Detect which cell encompasses the target text, then output its (x, y) center coordinate. 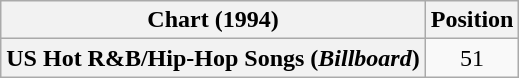
Chart (1994) (213, 20)
US Hot R&B/Hip-Hop Songs (Billboard) (213, 58)
Position (472, 20)
51 (472, 58)
